Find where the given text appears and provide that cell's center as [X, Y] coordinate. 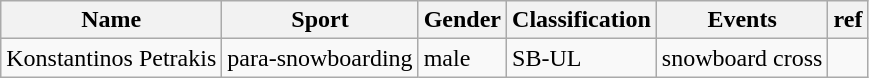
Events [742, 20]
Konstantinos Petrakis [112, 58]
male [462, 58]
Gender [462, 20]
para-snowboarding [320, 58]
SB-UL [582, 58]
Name [112, 20]
Classification [582, 20]
ref [848, 20]
snowboard cross [742, 58]
Sport [320, 20]
